Locate the cell with the specified text and output its (x, y) center coordinate. 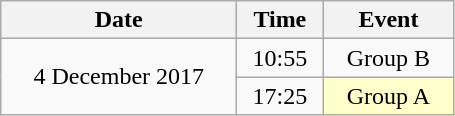
Date (119, 20)
Event (388, 20)
17:25 (280, 96)
Group B (388, 58)
Time (280, 20)
4 December 2017 (119, 77)
10:55 (280, 58)
Group A (388, 96)
